Pinpoint the cell where the given text exists, returning its [X, Y] midpoint coordinate. 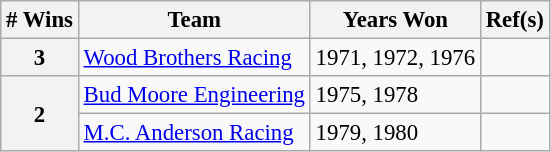
Ref(s) [514, 20]
Wood Brothers Racing [194, 58]
Team [194, 20]
# Wins [40, 20]
1971, 1972, 1976 [395, 58]
M.C. Anderson Racing [194, 133]
Bud Moore Engineering [194, 95]
3 [40, 58]
1979, 1980 [395, 133]
1975, 1978 [395, 95]
2 [40, 114]
Years Won [395, 20]
